Scan for the cell matching the given text and deliver its (x, y) coordinate at center. 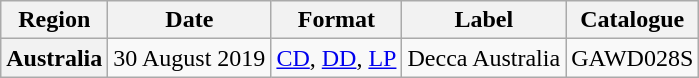
Region (54, 20)
Format (336, 20)
GAWD028S (632, 58)
30 August 2019 (190, 58)
Australia (54, 58)
Catalogue (632, 20)
Label (484, 20)
CD, DD, LP (336, 58)
Decca Australia (484, 58)
Date (190, 20)
